From the cell containing the given text, extract its center point as [X, Y] coordinate. 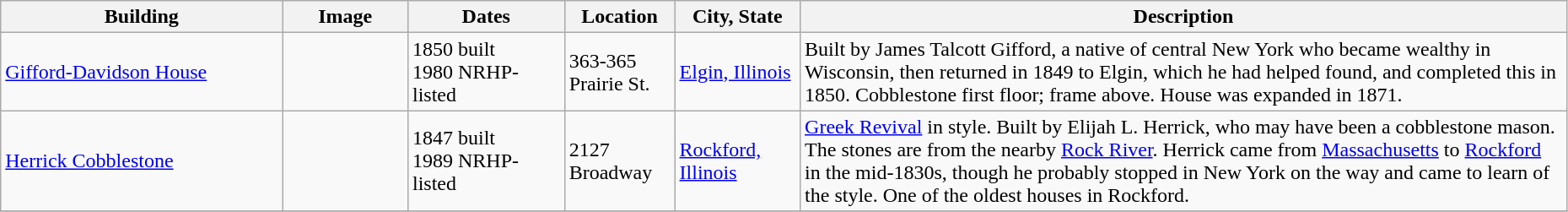
Elgin, Illinois [737, 72]
Rockford, Illinois [737, 160]
City, State [737, 17]
Description [1184, 17]
1847 built1989 NRHP-listed [486, 160]
1850 built1980 NRHP-listed [486, 72]
Gifford-Davidson House [142, 72]
363-365 Prairie St. [619, 72]
Image [346, 17]
Dates [486, 17]
Building [142, 17]
Location [619, 17]
2127 Broadway [619, 160]
Herrick Cobblestone [142, 160]
